Determine the (X, Y) coordinate at the center of the cell enclosing the given text.  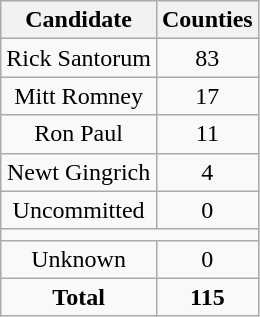
Counties (207, 20)
Uncommitted (79, 210)
Newt Gingrich (79, 172)
17 (207, 96)
Total (79, 297)
Ron Paul (79, 134)
83 (207, 58)
4 (207, 172)
115 (207, 297)
Rick Santorum (79, 58)
11 (207, 134)
Mitt Romney (79, 96)
Candidate (79, 20)
Unknown (79, 259)
